Pinpoint the cell where the given text exists, returning its (x, y) midpoint coordinate. 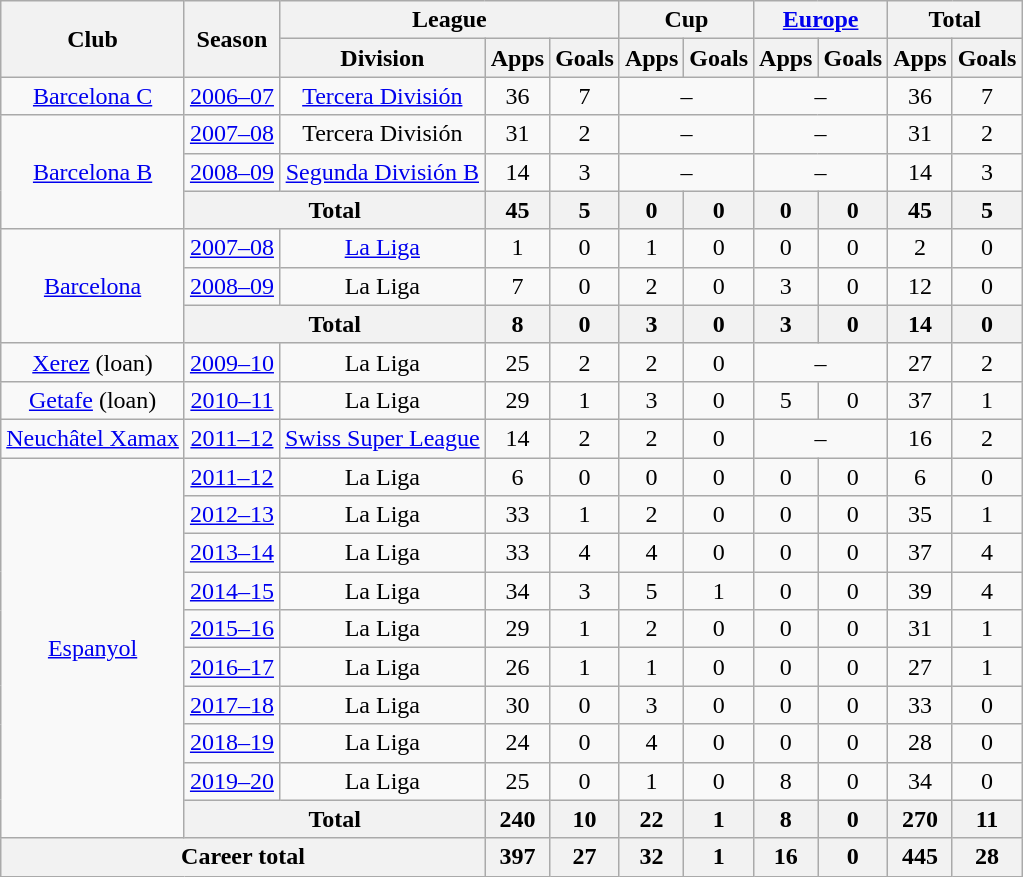
Getafe (loan) (93, 400)
24 (517, 743)
22 (651, 819)
2009–10 (232, 362)
Cup (686, 20)
Swiss Super League (382, 438)
2016–17 (232, 667)
Division (382, 58)
2013–14 (232, 553)
39 (920, 591)
Barcelona B (93, 172)
Season (232, 39)
2017–18 (232, 705)
Xerez (loan) (93, 362)
11 (987, 819)
35 (920, 515)
240 (517, 819)
2012–13 (232, 515)
Europe (821, 20)
2006–07 (232, 96)
Segunda División B (382, 172)
26 (517, 667)
30 (517, 705)
Club (93, 39)
10 (585, 819)
Neuchâtel Xamax (93, 438)
12 (920, 286)
445 (920, 857)
Barcelona C (93, 96)
2010–11 (232, 400)
32 (651, 857)
Barcelona (93, 286)
League (449, 20)
2015–16 (232, 629)
397 (517, 857)
Espanyol (93, 648)
270 (920, 819)
2014–15 (232, 591)
2018–19 (232, 743)
Career total (243, 857)
2019–20 (232, 781)
